Search for the cell housing the specified text and yield its (x, y) center coordinate. 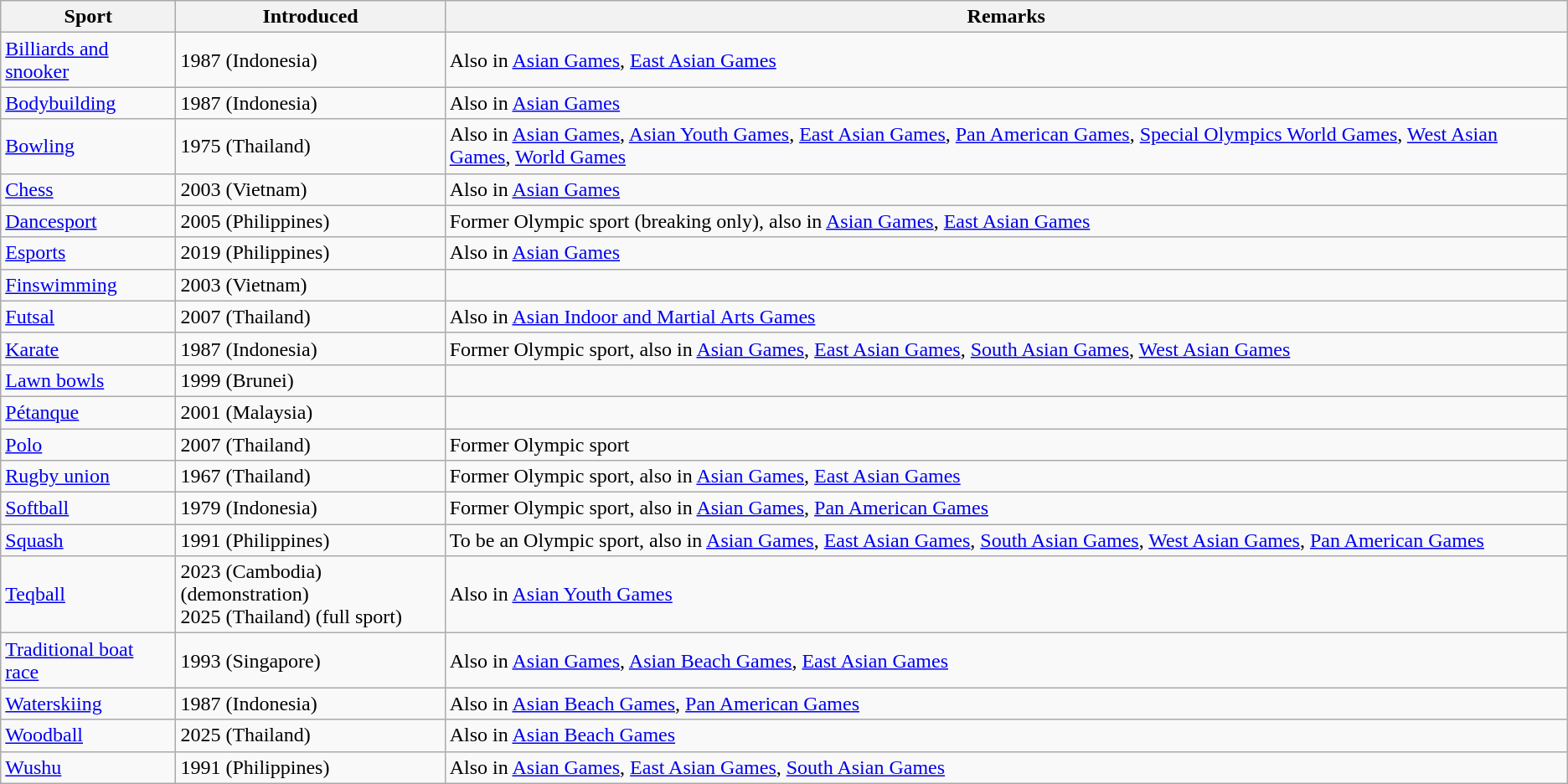
Former Olympic sport, also in Asian Games, East Asian Games, South Asian Games, West Asian Games (1006, 348)
Also in Asian Beach Games (1006, 735)
Rugby union (89, 477)
Also in Asian Beach Games, Pan American Games (1006, 704)
Polo (89, 445)
Billiards and snooker (89, 60)
Sport (89, 17)
Karate (89, 348)
1967 (Thailand) (310, 477)
Softball (89, 508)
1999 (Brunei) (310, 380)
2023 (Cambodia) (demonstration)2025 (Thailand) (full sport) (310, 595)
Dancesport (89, 221)
2005 (Philippines) (310, 221)
Chess (89, 189)
Also in Asian Games, East Asian Games (1006, 60)
Pétanque (89, 412)
Teqball (89, 595)
Former Olympic sport (1006, 445)
2019 (Philippines) (310, 253)
Also in Asian Games, East Asian Games, South Asian Games (1006, 767)
Futsal (89, 317)
Also in Asian Games, Asian Youth Games, East Asian Games, Pan American Games, Special Olympics World Games, West Asian Games, World Games (1006, 146)
Former Olympic sport, also in Asian Games, East Asian Games (1006, 477)
1993 (Singapore) (310, 660)
Finswimming (89, 285)
Also in Asian Indoor and Martial Arts Games (1006, 317)
Waterskiing (89, 704)
1979 (Indonesia) (310, 508)
Bowling (89, 146)
Traditional boat race (89, 660)
Esports (89, 253)
Former Olympic sport, also in Asian Games, Pan American Games (1006, 508)
Also in Asian Games, Asian Beach Games, East Asian Games (1006, 660)
Bodybuilding (89, 103)
To be an Olympic sport, also in Asian Games, East Asian Games, South Asian Games, West Asian Games, Pan American Games (1006, 540)
2001 (Malaysia) (310, 412)
Lawn bowls (89, 380)
Also in Asian Youth Games (1006, 595)
Squash (89, 540)
Introduced (310, 17)
Former Olympic sport (breaking only), also in Asian Games, East Asian Games (1006, 221)
Woodball (89, 735)
Remarks (1006, 17)
2025 (Thailand) (310, 735)
1975 (Thailand) (310, 146)
Wushu (89, 767)
